From the cell containing the given text, extract its center point as [X, Y] coordinate. 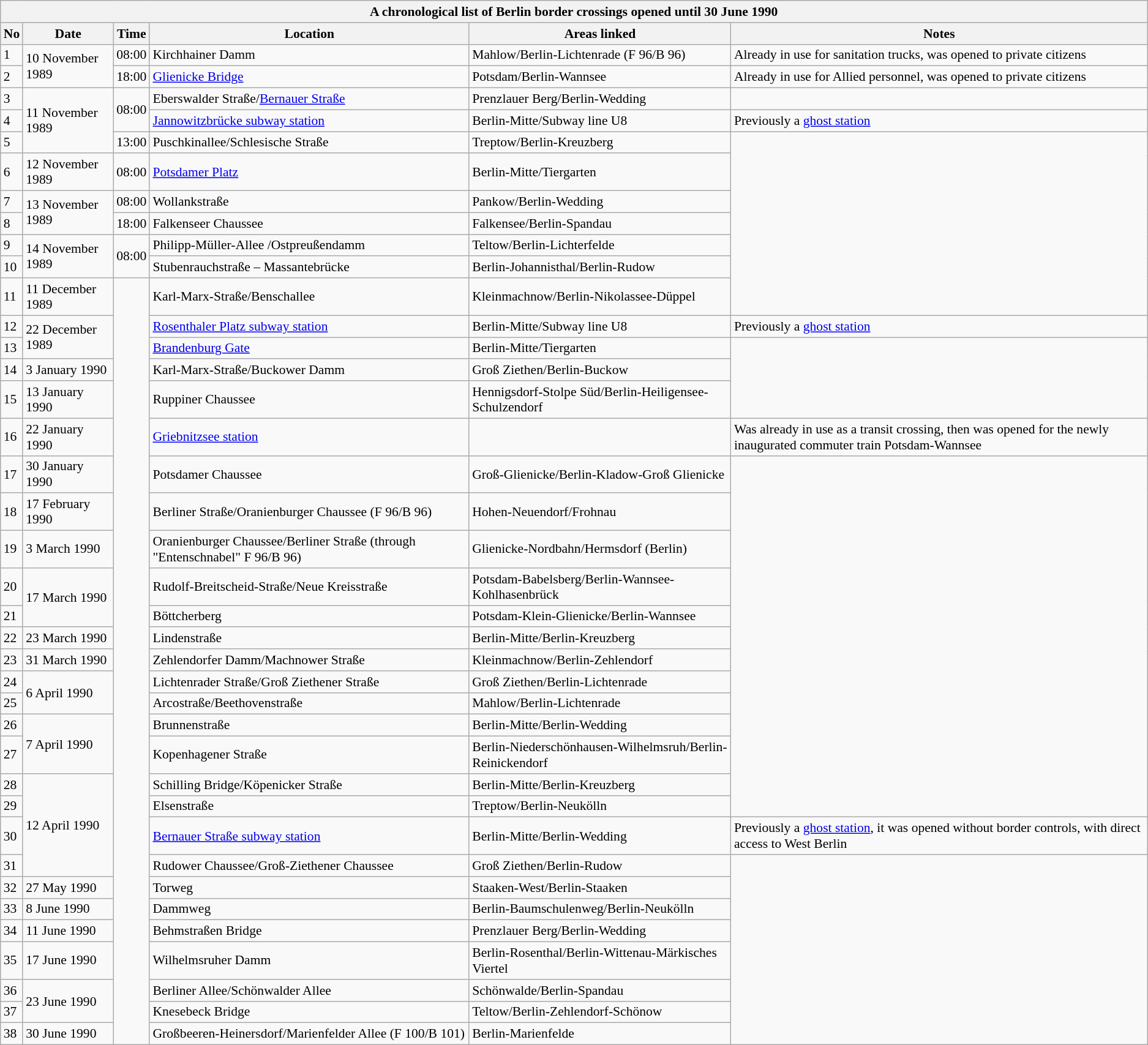
13:00 [131, 143]
Treptow/Berlin-Kreuzberg [600, 143]
7 April 1990 [68, 744]
Torweg [309, 888]
1 [12, 55]
Stubenrauchstraße – Massantebrücke [309, 268]
Böttcherberg [309, 616]
31 March 1990 [68, 660]
Groß-Glienicke/Berlin-Kladow-Groß Glienicke [600, 474]
16 [12, 437]
Schilling Bridge/Köpenicker Straße [309, 785]
17 February 1990 [68, 512]
Elsenstraße [309, 806]
Groß Ziethen/Berlin-Rudow [600, 866]
Glienicke Bridge [309, 77]
14 November 1989 [68, 256]
Hohen-Neuendorf/Frohnau [600, 512]
Berlin-Baumschulenweg/Berlin-Neukölln [600, 909]
25 [12, 703]
Brunnenstraße [309, 725]
10 [12, 268]
11 November 1989 [68, 121]
Glienicke-Nordbahn/Hermsdorf (Berlin) [600, 550]
2 [12, 77]
Knesebeck Bridge [309, 1012]
Karl-Marx-Straße/Buckower Damm [309, 370]
23 June 1990 [68, 1002]
26 [12, 725]
Rudolf-Breitscheid-Straße/Neue Kreisstraße [309, 586]
Previously a ghost station, it was opened without border controls, with direct access to West Berlin [939, 836]
Griebnitzsee station [309, 437]
Philipp-Müller-Allee /Ostpreußendamm [309, 245]
Lichtenrader Straße/Groß Ziethener Straße [309, 682]
Kirchhainer Damm [309, 55]
Bernauer Straße subway station [309, 836]
Mahlow/Berlin-Lichtenrade (F 96/B 96) [600, 55]
Puschkinallee/Schlesische Straße [309, 143]
Teltow/Berlin-Zehlendorf-Schönow [600, 1012]
6 [12, 173]
17 [12, 474]
Arcostraße/Beethovenstraße [309, 703]
Notes [939, 34]
Areas linked [600, 34]
18 [12, 512]
Berlin-Johannisthal/Berlin-Rudow [600, 268]
35 [12, 961]
19 [12, 550]
Brandenburg Gate [309, 348]
30 June 1990 [68, 1034]
Wilhelmsruher Damm [309, 961]
Location [309, 34]
32 [12, 888]
Falkensee/Berlin-Spandau [600, 223]
No [12, 34]
22 December 1989 [68, 337]
12 November 1989 [68, 173]
Potsdamer Platz [309, 173]
3 [12, 99]
Zehlendorfer Damm/Machnower Straße [309, 660]
22 January 1990 [68, 437]
Hennigsdorf-Stolpe Süd/Berlin-Heiligensee-Schulzendorf [600, 399]
Karl-Marx-Straße/Benschallee [309, 296]
Eberswalder Straße/Bernauer Straße [309, 99]
A chronological list of Berlin border crossings opened until 30 June 1990 [574, 12]
12 April 1990 [68, 825]
37 [12, 1012]
30 [12, 836]
Kopenhagener Straße [309, 755]
24 [12, 682]
Großbeeren-Heinersdorf/Marienfelder Allee (F 100/B 101) [309, 1034]
9 [12, 245]
Pankow/Berlin-Wedding [600, 202]
23 March 1990 [68, 639]
10 November 1989 [68, 66]
11 December 1989 [68, 296]
Wollankstraße [309, 202]
31 [12, 866]
Berlin-Rosenthal/Berlin-Wittenau-Märkisches Viertel [600, 961]
27 [12, 755]
Treptow/Berlin-Neukölln [600, 806]
Time [131, 34]
11 June 1990 [68, 931]
Oranienburger Chaussee/Berliner Straße (through "Entenschnabel" F 96/B 96) [309, 550]
Already in use for Allied personnel, was opened to private citizens [939, 77]
Kleinmachnow/Berlin-Nikolassee-Düppel [600, 296]
13 November 1989 [68, 213]
Berlin-Niederschönhausen-Wilhelmsruh/Berlin-Reinickendorf [600, 755]
Ruppiner Chaussee [309, 399]
Potsdam-Klein-Glienicke/Berlin-Wannsee [600, 616]
20 [12, 586]
22 [12, 639]
Rudower Chaussee/Groß-Ziethener Chaussee [309, 866]
21 [12, 616]
8 [12, 223]
28 [12, 785]
Groß Ziethen/Berlin-Buckow [600, 370]
Falkenseer Chaussee [309, 223]
17 June 1990 [68, 961]
12 [12, 326]
Potsdamer Chaussee [309, 474]
Jannowitzbrücke subway station [309, 121]
11 [12, 296]
6 April 1990 [68, 693]
29 [12, 806]
38 [12, 1034]
13 [12, 348]
Teltow/Berlin-Lichterfelde [600, 245]
Groß Ziethen/Berlin-Lichtenrade [600, 682]
Berliner Straße/Oranienburger Chaussee (F 96/B 96) [309, 512]
3 January 1990 [68, 370]
Dammweg [309, 909]
Mahlow/Berlin-Lichtenrade [600, 703]
Was already in use as a transit crossing, then was opened for the newly inaugurated commuter train Potsdam-Wannsee [939, 437]
4 [12, 121]
Potsdam/Berlin-Wannsee [600, 77]
Schönwalde/Berlin-Spandau [600, 991]
30 January 1990 [68, 474]
Lindenstraße [309, 639]
15 [12, 399]
13 January 1990 [68, 399]
7 [12, 202]
36 [12, 991]
17 March 1990 [68, 597]
8 June 1990 [68, 909]
Already in use for sanitation trucks, was opened to private citizens [939, 55]
5 [12, 143]
23 [12, 660]
27 May 1990 [68, 888]
Berliner Allee/Schönwalder Allee [309, 991]
Date [68, 34]
34 [12, 931]
3 March 1990 [68, 550]
Staaken-West/Berlin-Staaken [600, 888]
14 [12, 370]
Rosenthaler Platz subway station [309, 326]
Kleinmachnow/Berlin-Zehlendorf [600, 660]
33 [12, 909]
Berlin-Marienfelde [600, 1034]
Behmstraßen Bridge [309, 931]
Potsdam-Babelsberg/Berlin-Wannsee-Kohlhasenbrück [600, 586]
